For the text-containing cell, return its midpoint in (x, y) coordinate format. 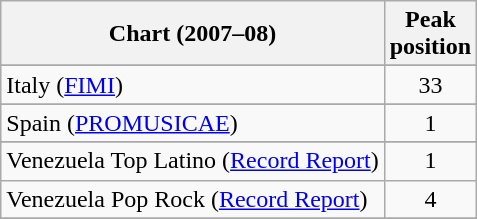
Chart (2007–08) (192, 34)
4 (430, 199)
Venezuela Pop Rock (Record Report) (192, 199)
Italy (FIMI) (192, 85)
Spain (PROMUSICAE) (192, 123)
Venezuela Top Latino (Record Report) (192, 161)
33 (430, 85)
Peakposition (430, 34)
